Output the [X, Y] coordinate of the center of the cell containing the given text.  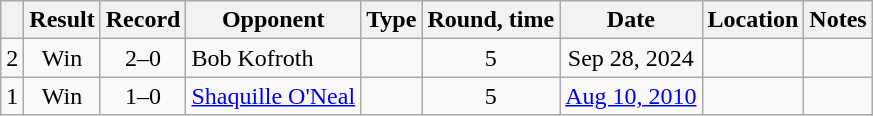
Bob Kofroth [274, 58]
1–0 [143, 96]
2–0 [143, 58]
1 [12, 96]
Shaquille O'Neal [274, 96]
Type [392, 20]
Result [62, 20]
Opponent [274, 20]
2 [12, 58]
Sep 28, 2024 [631, 58]
Date [631, 20]
Notes [838, 20]
Round, time [491, 20]
Record [143, 20]
Aug 10, 2010 [631, 96]
Location [753, 20]
